Locate the cell with the specified text and output its [X, Y] center coordinate. 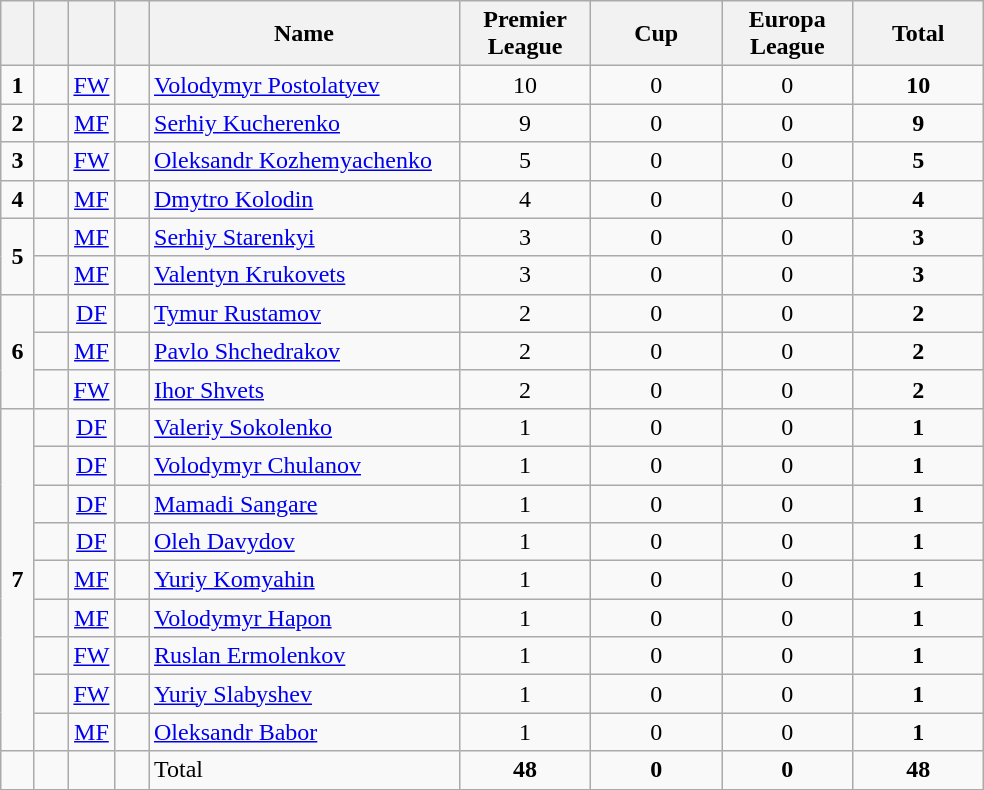
Oleh Davydov [304, 542]
Serhiy Starenkyi [304, 237]
Serhiy Kucherenko [304, 123]
Cup [656, 34]
Valentyn Krukovets [304, 275]
Volodymyr Postolatyev [304, 85]
Tymur Rustamov [304, 313]
Volodymyr Hapon [304, 618]
Europa League [788, 34]
Yuriy Komyahin [304, 580]
Dmytro Kolodin [304, 199]
Mamadi Sangare [304, 503]
Oleksandr Babor [304, 732]
7 [18, 580]
Pavlo Shchedrakov [304, 351]
Ihor Shvets [304, 389]
Ruslan Ermolenkov [304, 656]
Oleksandr Kozhemyachenko [304, 161]
Yuriy Slabyshev [304, 694]
Premier League [526, 34]
6 [18, 351]
Volodymyr Chulanov [304, 465]
Valeriy Sokolenko [304, 427]
Name [304, 34]
